Output the [X, Y] coordinate of the center of the cell containing the given text.  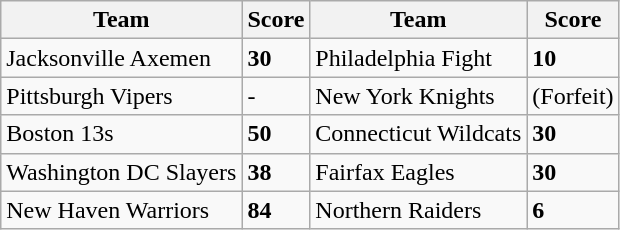
Northern Raiders [418, 210]
Boston 13s [122, 134]
New York Knights [418, 96]
- [276, 96]
(Forfeit) [573, 96]
New Haven Warriors [122, 210]
Jacksonville Axemen [122, 58]
Fairfax Eagles [418, 172]
84 [276, 210]
Philadelphia Fight [418, 58]
Pittsburgh Vipers [122, 96]
Washington DC Slayers [122, 172]
50 [276, 134]
38 [276, 172]
Connecticut Wildcats [418, 134]
6 [573, 210]
10 [573, 58]
